From the cell containing the given text, extract its center point as (X, Y) coordinate. 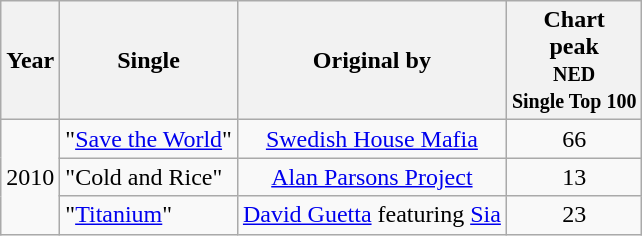
Original by (372, 60)
Swedish House Mafia (372, 139)
Year (30, 60)
66 (574, 139)
Single (149, 60)
Alan Parsons Project (372, 177)
"Cold and Rice" (149, 177)
2010 (30, 177)
David Guetta featuring Sia (372, 215)
"Titanium" (149, 215)
13 (574, 177)
23 (574, 215)
"Save the World" (149, 139)
Chart peakNEDSingle Top 100 (574, 60)
